Return (X, Y) of the center of cell containing provided text 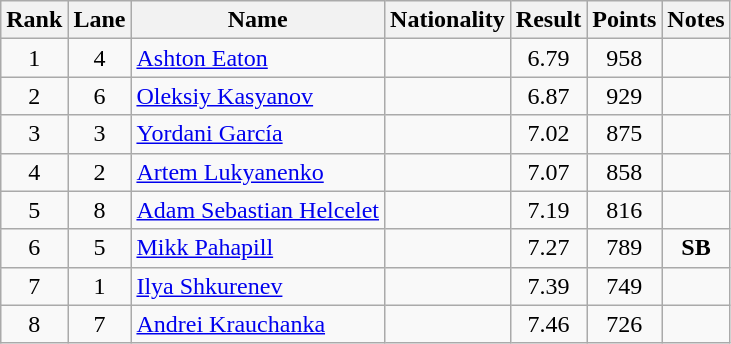
SB (696, 248)
Artem Lukyanenko (258, 172)
Nationality (448, 20)
7.27 (548, 248)
Oleksiy Kasyanov (258, 96)
875 (624, 134)
Name (258, 20)
7.02 (548, 134)
7.07 (548, 172)
Lane (100, 20)
7.46 (548, 324)
858 (624, 172)
789 (624, 248)
726 (624, 324)
Points (624, 20)
Ilya Shkurenev (258, 286)
Andrei Krauchanka (258, 324)
Result (548, 20)
Adam Sebastian Helcelet (258, 210)
Mikk Pahapill (258, 248)
7.39 (548, 286)
958 (624, 58)
6.79 (548, 58)
Notes (696, 20)
Yordani García (258, 134)
6.87 (548, 96)
Ashton Eaton (258, 58)
749 (624, 286)
7.19 (548, 210)
816 (624, 210)
Rank (34, 20)
929 (624, 96)
